Capture the cell that displays the provided text and extract its (X, Y) central coordinate. 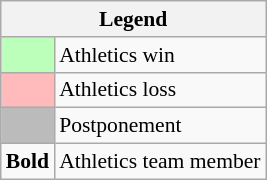
Athletics win (160, 55)
Athletics loss (160, 90)
Athletics team member (160, 162)
Bold (28, 162)
Postponement (160, 126)
Legend (134, 19)
